Output the [X, Y] coordinate of the center of the cell containing the given text.  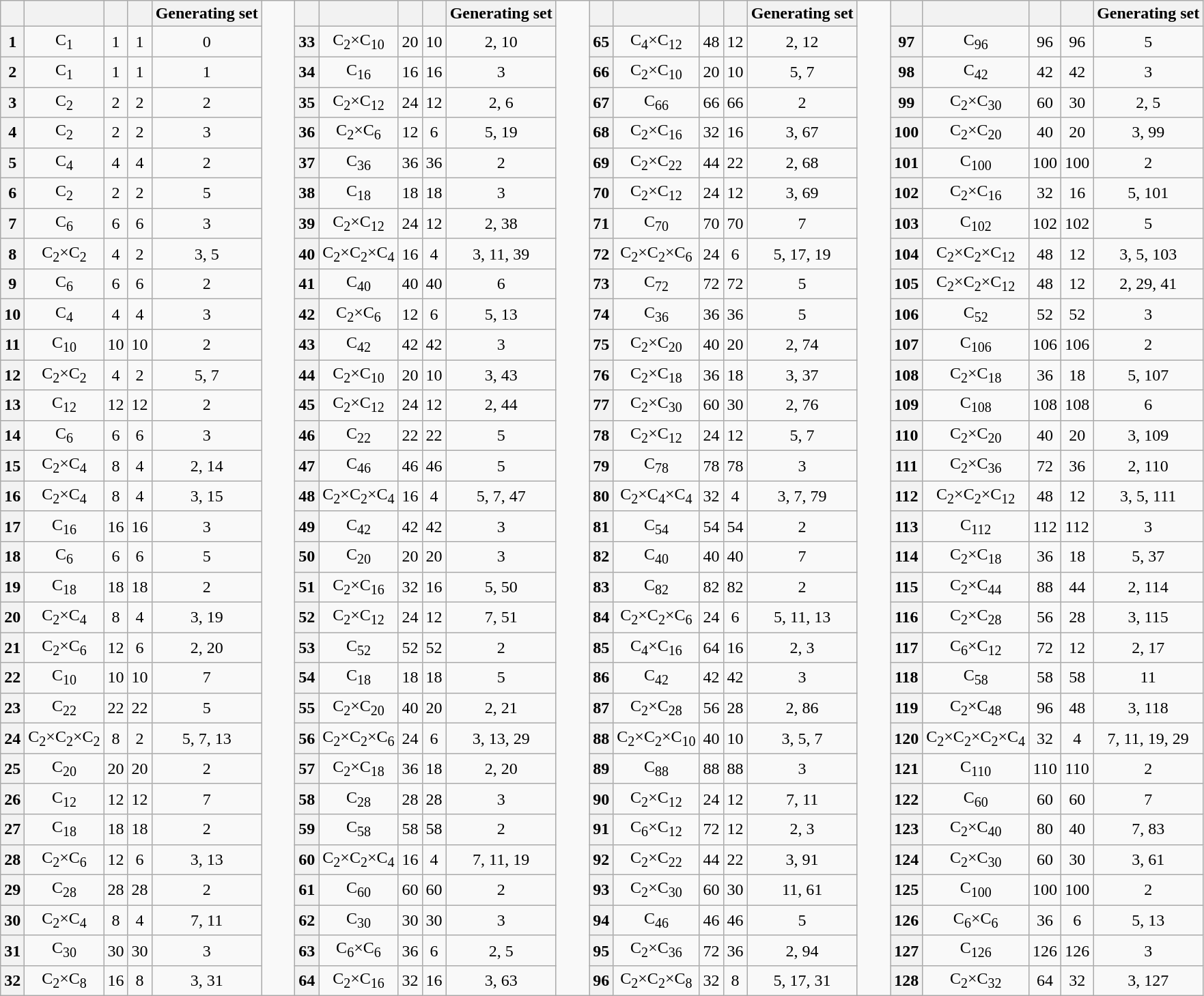
C4×C16 [656, 648]
C2×C2×C10 [656, 738]
C2×C4×C4 [656, 496]
39 [307, 223]
47 [307, 466]
5, 107 [1149, 375]
C82 [656, 587]
5, 101 [1149, 193]
68 [601, 133]
94 [601, 920]
113 [907, 526]
5, 50 [501, 587]
19 [12, 587]
119 [907, 708]
3, 7, 79 [802, 496]
29 [12, 889]
124 [907, 859]
89 [601, 769]
C2×C40 [976, 829]
C2×C48 [976, 708]
115 [907, 587]
C78 [656, 466]
C102 [976, 223]
116 [907, 617]
91 [601, 829]
C70 [656, 223]
2, 86 [802, 708]
98 [907, 72]
37 [307, 163]
11, 61 [802, 889]
90 [601, 799]
99 [907, 102]
C2×C2×C2×C4 [976, 738]
7, 83 [1149, 829]
77 [601, 405]
3, 91 [802, 859]
14 [12, 435]
114 [907, 557]
C108 [976, 405]
67 [601, 102]
73 [601, 284]
3, 67 [802, 133]
3, 15 [206, 496]
3, 13, 29 [501, 738]
41 [307, 284]
2, 10 [501, 42]
C66 [656, 102]
55 [307, 708]
2, 6 [501, 102]
2, 38 [501, 223]
25 [12, 769]
103 [907, 223]
5, 17, 19 [802, 253]
C126 [976, 950]
84 [601, 617]
7, 11, 19 [501, 859]
3, 118 [1149, 708]
3, 13 [206, 859]
C54 [656, 526]
59 [307, 829]
7, 51 [501, 617]
62 [307, 920]
85 [601, 648]
3, 5, 103 [1149, 253]
3, 11, 39 [501, 253]
C2×C2×C8 [656, 980]
2, 12 [802, 42]
35 [307, 102]
5, 37 [1149, 557]
17 [12, 526]
65 [601, 42]
118 [907, 678]
C2×C32 [976, 980]
61 [307, 889]
2, 94 [802, 950]
53 [307, 648]
43 [307, 344]
5, 17, 31 [802, 980]
34 [307, 72]
49 [307, 526]
5, 19 [501, 133]
123 [907, 829]
3, 37 [802, 375]
C88 [656, 769]
87 [601, 708]
2, 21 [501, 708]
3, 127 [1149, 980]
104 [907, 253]
23 [12, 708]
2, 29, 41 [1149, 284]
C4×C12 [656, 42]
3, 61 [1149, 859]
76 [601, 375]
2, 114 [1149, 587]
15 [12, 466]
C106 [976, 344]
C96 [976, 42]
31 [12, 950]
13 [12, 405]
26 [12, 799]
2, 110 [1149, 466]
2, 44 [501, 405]
101 [907, 163]
120 [907, 738]
3, 5 [206, 253]
51 [307, 587]
117 [907, 648]
2, 76 [802, 405]
125 [907, 889]
86 [601, 678]
69 [601, 163]
3, 69 [802, 193]
9 [12, 284]
109 [907, 405]
5, 7, 47 [501, 496]
107 [907, 344]
81 [601, 526]
2, 74 [802, 344]
3, 99 [1149, 133]
111 [907, 466]
75 [601, 344]
2, 68 [802, 163]
97 [907, 42]
57 [307, 769]
121 [907, 769]
C2×C44 [976, 587]
45 [307, 405]
3, 5, 111 [1149, 496]
C112 [976, 526]
C2×C8 [64, 980]
79 [601, 466]
2, 14 [206, 466]
122 [907, 799]
3, 63 [501, 980]
7, 11, 19, 29 [1149, 738]
38 [307, 193]
95 [601, 950]
27 [12, 829]
3, 109 [1149, 435]
0 [206, 42]
C110 [976, 769]
5, 7, 13 [206, 738]
C72 [656, 284]
93 [601, 889]
83 [601, 587]
3, 5, 7 [802, 738]
3, 19 [206, 617]
2, 17 [1149, 648]
71 [601, 223]
50 [307, 557]
127 [907, 950]
92 [601, 859]
63 [307, 950]
3, 43 [501, 375]
33 [307, 42]
105 [907, 284]
21 [12, 648]
3, 115 [1149, 617]
74 [601, 314]
5, 11, 13 [802, 617]
3, 31 [206, 980]
128 [907, 980]
C2×C2×C2 [64, 738]
